Provide the (X, Y) coordinate of the cell's center where the given text is located.  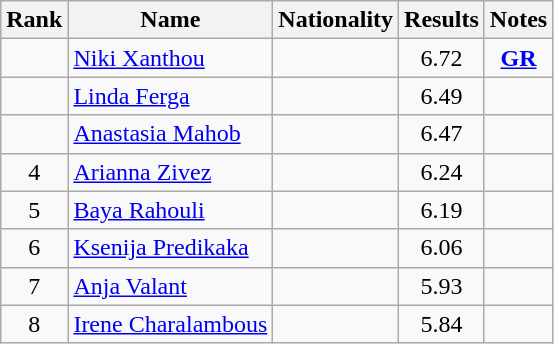
6 (34, 248)
5 (34, 210)
7 (34, 286)
Linda Ferga (170, 96)
5.93 (442, 286)
Nationality (336, 20)
Results (442, 20)
Anja Valant (170, 286)
6.72 (442, 58)
4 (34, 172)
Baya Rahouli (170, 210)
6.19 (442, 210)
Ksenija Predikaka (170, 248)
Rank (34, 20)
6.24 (442, 172)
6.06 (442, 248)
6.49 (442, 96)
5.84 (442, 324)
Irene Charalambous (170, 324)
6.47 (442, 134)
Anastasia Mahob (170, 134)
GR (518, 58)
Niki Xanthou (170, 58)
Name (170, 20)
8 (34, 324)
Arianna Zivez (170, 172)
Notes (518, 20)
